Pinpoint the cell where the given text exists, returning its (x, y) midpoint coordinate. 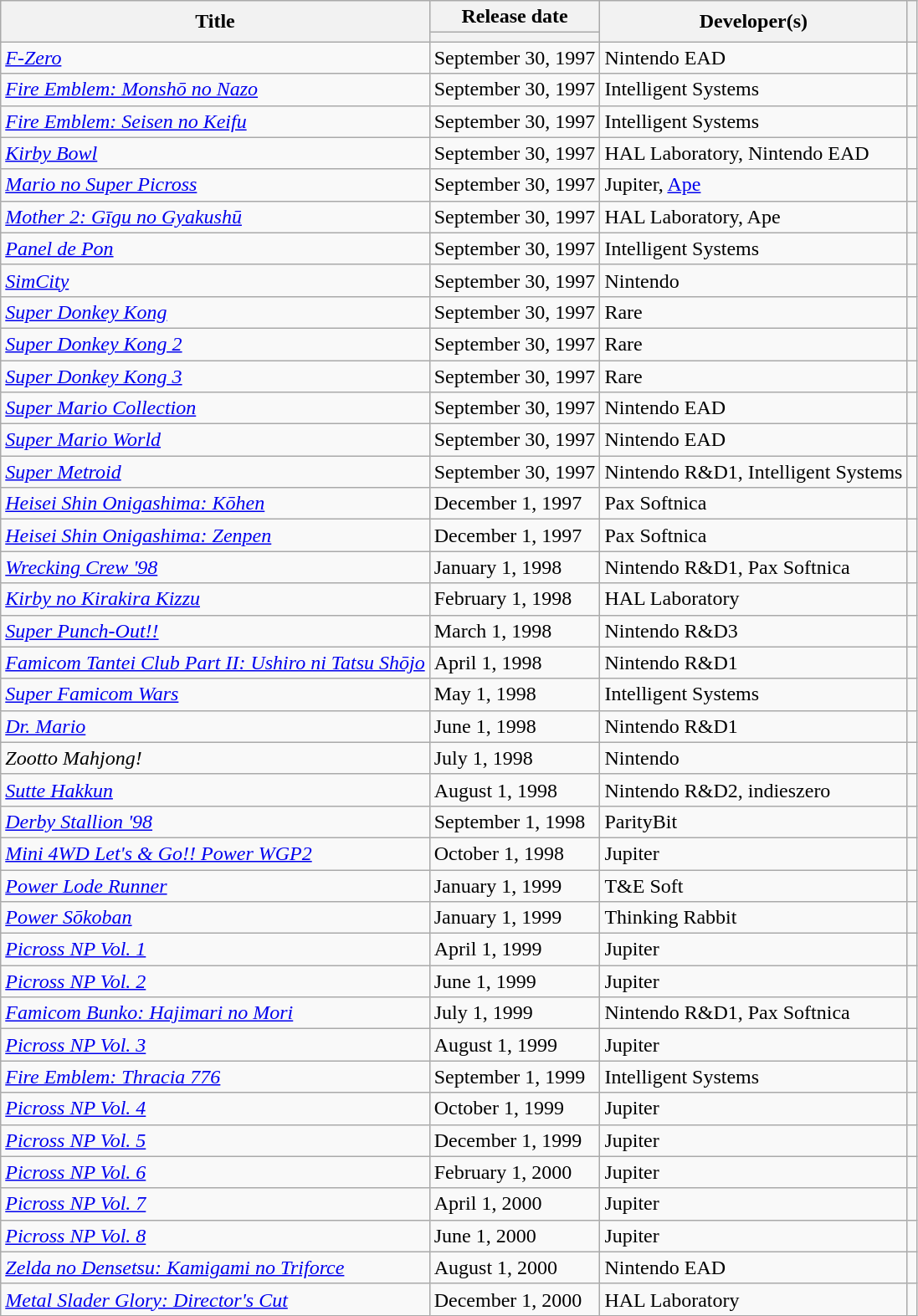
Jupiter, Ape (753, 185)
February 1, 1998 (515, 599)
August 1, 1999 (515, 1045)
Heisei Shin Onigashima: Zenpen (215, 535)
June 1, 1998 (515, 726)
T&E Soft (753, 886)
Derby Stallion '98 (215, 822)
Kirby Bowl (215, 153)
April 1, 1999 (515, 950)
Sutte Hakkun (215, 790)
Mini 4WD Let's & Go!! Power WGP2 (215, 853)
Title (215, 22)
Metal Slader Glory: Director's Cut (215, 1299)
Panel de Pon (215, 248)
Zelda no Densetsu: Kamigami no Triforce (215, 1267)
Picross NP Vol. 1 (215, 950)
August 1, 1998 (515, 790)
F-Zero (215, 58)
Wrecking Crew '98 (215, 567)
Famicom Tantei Club Part II: Ushiro ni Tatsu Shōjo (215, 663)
Nintendo R&D1, Intelligent Systems (753, 472)
HAL Laboratory, Ape (753, 217)
December 1, 1999 (515, 1140)
September 1, 1999 (515, 1077)
Nintendo R&D2, indieszero (753, 790)
Super Donkey Kong 2 (215, 344)
Super Donkey Kong (215, 312)
SimCity (215, 280)
Picross NP Vol. 4 (215, 1109)
Picross NP Vol. 2 (215, 981)
Famicom Bunko: Hajimari no Mori (215, 1013)
Thinking Rabbit (753, 918)
December 1, 2000 (515, 1299)
Fire Emblem: Monshō no Nazo (215, 90)
Picross NP Vol. 3 (215, 1045)
Power Lode Runner (215, 886)
Picross NP Vol. 5 (215, 1140)
July 1, 1999 (515, 1013)
April 1, 2000 (515, 1204)
April 1, 1998 (515, 663)
October 1, 1999 (515, 1109)
Release date (515, 17)
Fire Emblem: Thracia 776 (215, 1077)
Picross NP Vol. 8 (215, 1236)
Super Punch-Out!! (215, 631)
Fire Emblem: Seisen no Keifu (215, 121)
May 1, 1998 (515, 694)
June 1, 1999 (515, 981)
Heisei Shin Onigashima: Kōhen (215, 504)
Super Metroid (215, 472)
HAL Laboratory, Nintendo EAD (753, 153)
ParityBit (753, 822)
August 1, 2000 (515, 1267)
Super Famicom Wars (215, 694)
March 1, 1998 (515, 631)
July 1, 1998 (515, 758)
Nintendo R&D3 (753, 631)
Picross NP Vol. 7 (215, 1204)
Mario no Super Picross (215, 185)
February 1, 2000 (515, 1172)
Dr. Mario (215, 726)
Zootto Mahjong! (215, 758)
January 1, 1998 (515, 567)
Mother 2: Gīgu no Gyakushū (215, 217)
Super Mario Collection (215, 408)
Super Donkey Kong 3 (215, 376)
Developer(s) (753, 22)
June 1, 2000 (515, 1236)
September 1, 1998 (515, 822)
Power Sōkoban (215, 918)
October 1, 1998 (515, 853)
Super Mario World (215, 440)
Picross NP Vol. 6 (215, 1172)
Kirby no Kirakira Kizzu (215, 599)
